Provide the [X, Y] coordinate of the cell's center where the given text is located.  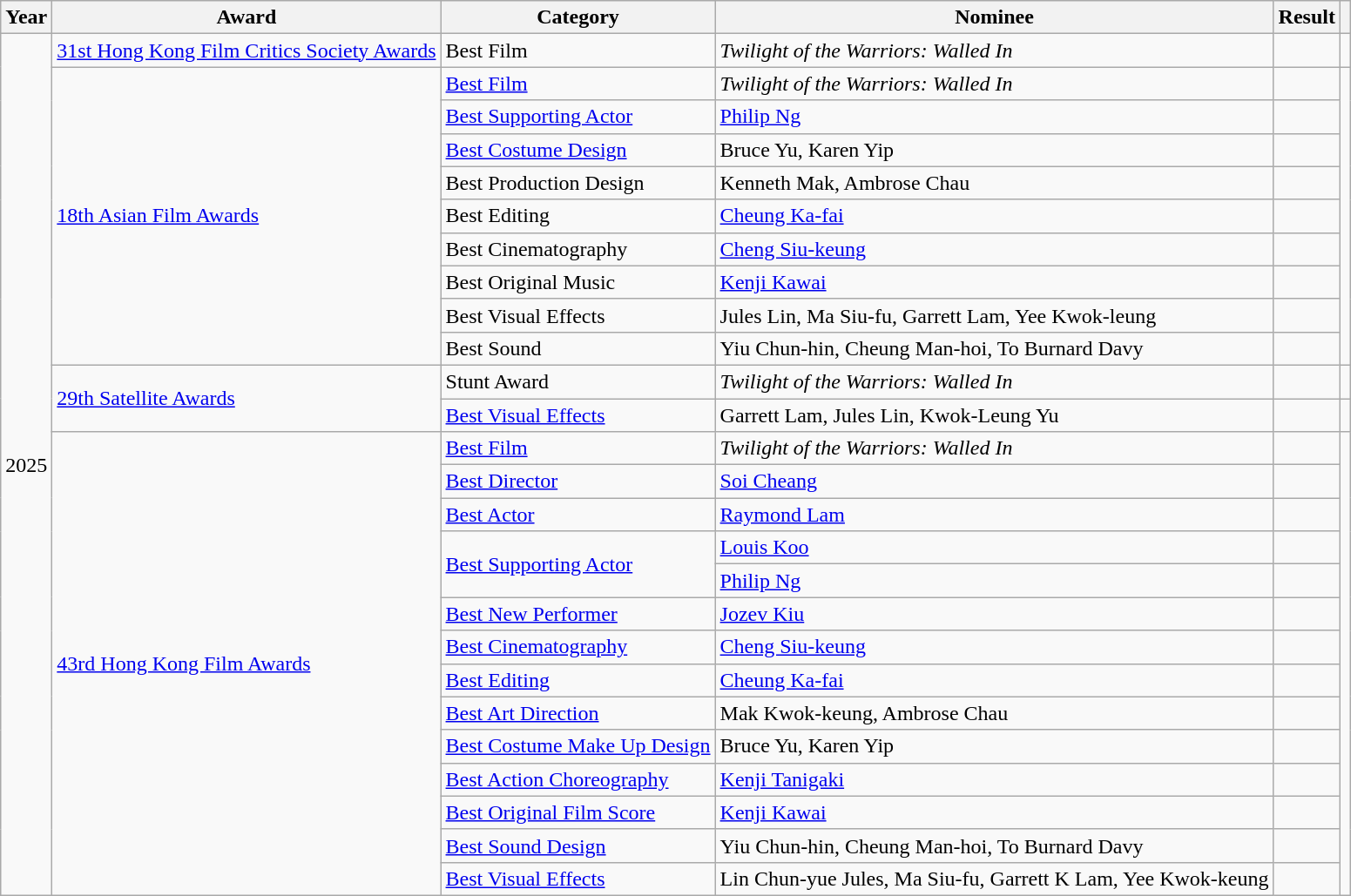
Jozev Kiu [995, 614]
Best New Performer [578, 614]
Result [1307, 17]
Nominee [995, 17]
Kenneth Mak, Ambrose Chau [995, 183]
Best Costume Make Up Design [578, 746]
18th Asian Film Awards [247, 216]
43rd Hong Kong Film Awards [247, 664]
Soi Cheang [995, 482]
Year [26, 17]
Best Action Choreography [578, 779]
Raymond Lam [995, 515]
Best Sound Design [578, 845]
Category [578, 17]
Louis Koo [995, 548]
Best Sound [578, 348]
Stunt Award [578, 381]
Best Costume Design [578, 150]
Award [247, 17]
Best Actor [578, 515]
Jules Lin, Ma Siu-fu, Garrett Lam, Yee Kwok-leung [995, 315]
Best Production Design [578, 183]
2025 [26, 465]
Mak Kwok-keung, Ambrose Chau [995, 713]
Best Art Direction [578, 713]
Best Original Film Score [578, 812]
Garrett Lam, Jules Lin, Kwok-Leung Yu [995, 415]
Lin Chun-yue Jules, Ma Siu-fu, Garrett K Lam, Yee Kwok-keung [995, 879]
Best Original Music [578, 282]
31st Hong Kong Film Critics Society Awards [247, 51]
29th Satellite Awards [247, 398]
Best Director [578, 482]
Kenji Tanigaki [995, 779]
